Scan for the cell matching the given text and deliver its [x, y] coordinate at center. 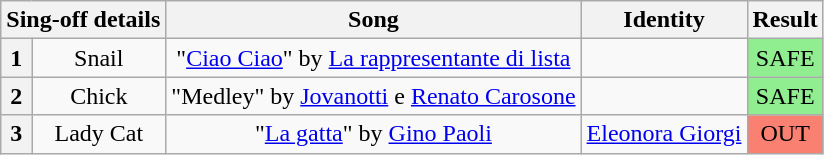
Snail [99, 58]
1 [16, 58]
2 [16, 96]
Lady Cat [99, 134]
OUT [785, 134]
"Ciao Ciao" by La rappresentante di lista [374, 58]
"Medley" by Jovanotti e Renato Carosone [374, 96]
"La gatta" by Gino Paoli [374, 134]
Chick [99, 96]
Identity [664, 20]
Sing-off details [84, 20]
Song [374, 20]
Eleonora Giorgi [664, 134]
3 [16, 134]
Result [785, 20]
